Search for the cell housing the specified text and yield its (X, Y) center coordinate. 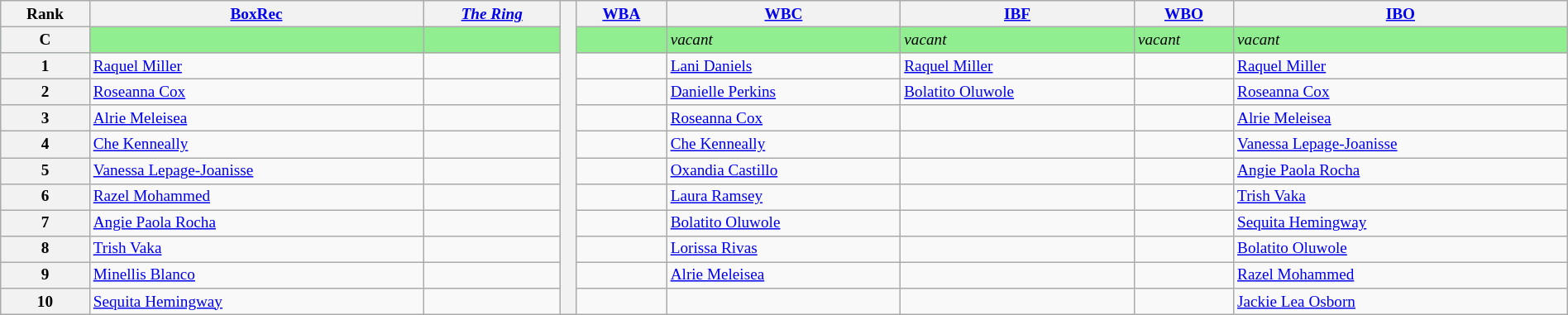
Rank (45, 14)
Danielle Perkins (784, 92)
5 (45, 170)
9 (45, 275)
6 (45, 197)
Lani Daniels (784, 66)
4 (45, 145)
1 (45, 66)
BoxRec (256, 14)
Jackie Lea Osborn (1401, 302)
Oxandia Castillo (784, 170)
IBO (1401, 14)
IBF (1017, 14)
C (45, 40)
2 (45, 92)
The Ring (492, 14)
3 (45, 118)
Minellis Blanco (256, 275)
Laura Ramsey (784, 197)
WBA (622, 14)
8 (45, 249)
7 (45, 223)
10 (45, 302)
WBC (784, 14)
WBO (1183, 14)
Lorissa Rivas (784, 249)
